Identify which cell holds the provided text, then report its (x, y) central coordinate. 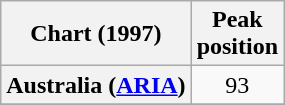
Australia (ARIA) (96, 85)
Chart (1997) (96, 34)
93 (237, 85)
Peakposition (237, 34)
